Detect which cell encompasses the target text, then output its [x, y] center coordinate. 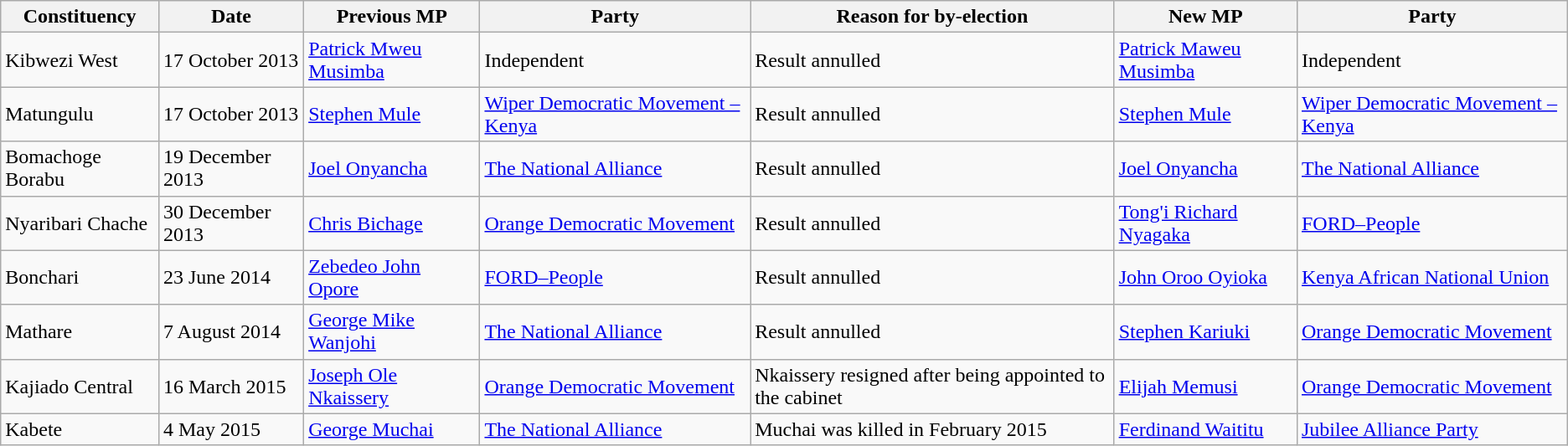
Patrick Mweu Musimba [392, 60]
Jubilee Alliance Party [1432, 429]
Kibwezi West [80, 60]
Previous MP [392, 17]
Ferdinand Waititu [1205, 429]
Kenya African National Union [1432, 278]
Nkaissery resigned after being appointed to the cabinet [932, 387]
John Oroo Oyioka [1205, 278]
Chris Bichage [392, 223]
George Muchai [392, 429]
Patrick Maweu Musimba [1205, 60]
New MP [1205, 17]
Zebedeo John Opore [392, 278]
Bomachoge Borabu [80, 169]
23 June 2014 [231, 278]
Kabete [80, 429]
30 December 2013 [231, 223]
Matungulu [80, 114]
George Mike Wanjohi [392, 331]
19 December 2013 [231, 169]
Tong'i Richard Nyagaka [1205, 223]
Reason for by-election [932, 17]
Stephen Kariuki [1205, 331]
Mathare [80, 331]
7 August 2014 [231, 331]
4 May 2015 [231, 429]
Elijah Memusi [1205, 387]
Date [231, 17]
Bonchari [80, 278]
Muchai was killed in February 2015 [932, 429]
Kajiado Central [80, 387]
Joseph Ole Nkaissery [392, 387]
16 March 2015 [231, 387]
Nyaribari Chache [80, 223]
Constituency [80, 17]
